For the text-containing cell, return its midpoint in [x, y] coordinate format. 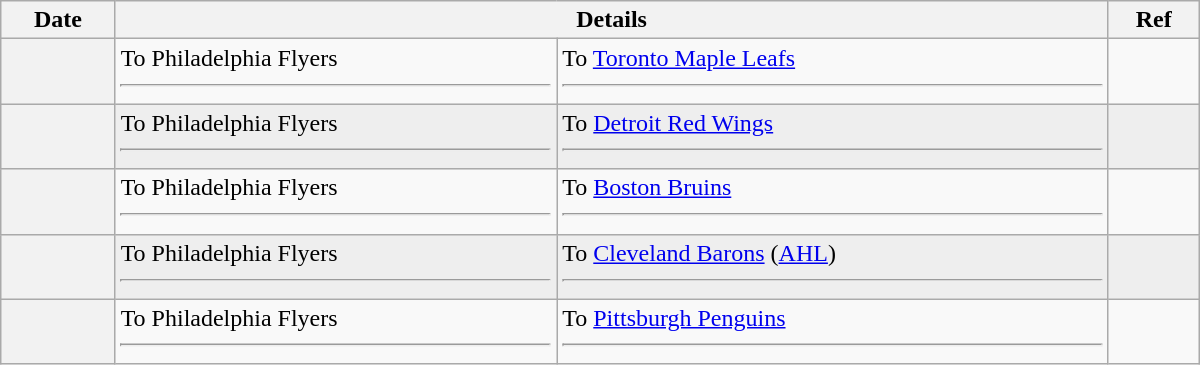
Details [612, 20]
To Boston Bruins [832, 202]
Ref [1154, 20]
To Toronto Maple Leafs [832, 72]
To Cleveland Barons (AHL) [832, 266]
To Pittsburgh Penguins [832, 332]
Date [58, 20]
To Detroit Red Wings [832, 136]
